Return the (x, y) coordinate for the center point of the cell that contains the specified text.  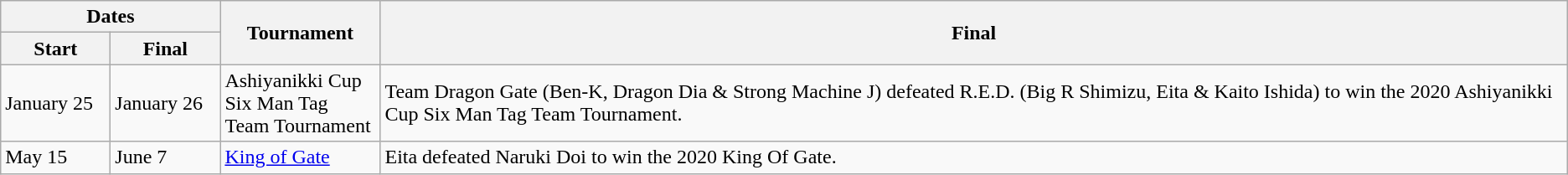
Dates (111, 17)
Tournament (300, 33)
Ashiyanikki Cup Six Man Tag Team Tournament (300, 103)
January 26 (166, 103)
January 25 (55, 103)
May 15 (55, 157)
King of Gate (300, 157)
June 7 (166, 157)
Eita defeated Naruki Doi to win the 2020 King Of Gate. (973, 157)
Start (55, 49)
